Find where the given text appears and provide that cell's center as (X, Y) coordinate. 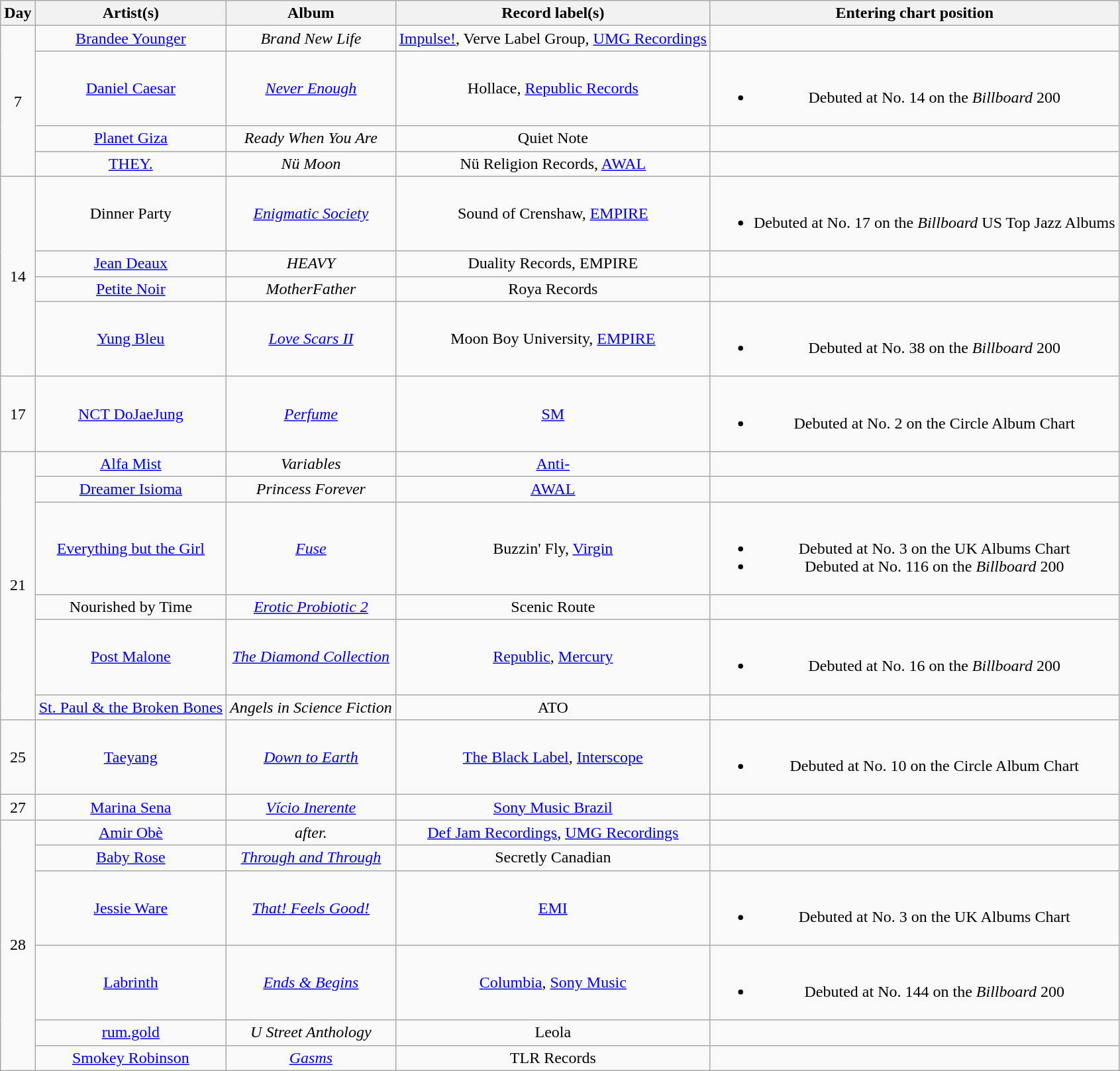
25 (18, 758)
17 (18, 413)
U Street Anthology (311, 1033)
Jean Deaux (130, 264)
Vício Inerente (311, 807)
Impulse!, Verve Label Group, UMG Recordings (552, 38)
7 (18, 101)
Republic, Mercury (552, 657)
Def Jam Recordings, UMG Recordings (552, 833)
Quiet Note (552, 138)
Scenic Route (552, 607)
Brand New Life (311, 38)
Fuse (311, 548)
Marina Sena (130, 807)
Debuted at No. 144 on the Billboard 200 (914, 983)
Ends & Begins (311, 983)
Taeyang (130, 758)
Gasms (311, 1058)
Dinner Party (130, 213)
Planet Giza (130, 138)
Love Scars II (311, 339)
Record label(s) (552, 13)
Debuted at No. 3 on the UK Albums ChartDebuted at No. 116 on the Billboard 200 (914, 548)
after. (311, 833)
Artist(s) (130, 13)
Debuted at No. 16 on the Billboard 200 (914, 657)
MotherFather (311, 289)
Day (18, 13)
21 (18, 586)
Album (311, 13)
Nü Religion Records, AWAL (552, 164)
Secretly Canadian (552, 858)
Erotic Probiotic 2 (311, 607)
28 (18, 945)
Post Malone (130, 657)
Baby Rose (130, 858)
Smokey Robinson (130, 1058)
Nü Moon (311, 164)
Variables (311, 464)
Dreamer Isioma (130, 489)
Debuted at No. 10 on the Circle Album Chart (914, 758)
Roya Records (552, 289)
Never Enough (311, 89)
Leola (552, 1033)
Sound of Crenshaw, EMPIRE (552, 213)
Daniel Caesar (130, 89)
Entering chart position (914, 13)
Perfume (311, 413)
Sony Music Brazil (552, 807)
Anti- (552, 464)
Debuted at No. 38 on the Billboard 200 (914, 339)
St. Paul & the Broken Bones (130, 707)
HEAVY (311, 264)
Labrinth (130, 983)
Enigmatic Society (311, 213)
ATO (552, 707)
Down to Earth (311, 758)
Alfa Mist (130, 464)
The Black Label, Interscope (552, 758)
Ready When You Are (311, 138)
Buzzin' Fly, Virgin (552, 548)
Columbia, Sony Music (552, 983)
SM (552, 413)
THEY. (130, 164)
Amir Obè (130, 833)
Duality Records, EMPIRE (552, 264)
Brandee Younger (130, 38)
Debuted at No. 14 on the Billboard 200 (914, 89)
Angels in Science Fiction (311, 707)
Jessie Ware (130, 907)
Debuted at No. 2 on the Circle Album Chart (914, 413)
27 (18, 807)
Yung Bleu (130, 339)
TLR Records (552, 1058)
Moon Boy University, EMPIRE (552, 339)
rum.gold (130, 1033)
Princess Forever (311, 489)
That! Feels Good! (311, 907)
The Diamond Collection (311, 657)
Hollace, Republic Records (552, 89)
Through and Through (311, 858)
Everything but the Girl (130, 548)
AWAL (552, 489)
EMI (552, 907)
Nourished by Time (130, 607)
Petite Noir (130, 289)
NCT DoJaeJung (130, 413)
Debuted at No. 17 on the Billboard US Top Jazz Albums (914, 213)
14 (18, 276)
Debuted at No. 3 on the UK Albums Chart (914, 907)
